Detect which cell encompasses the target text, then output its [X, Y] center coordinate. 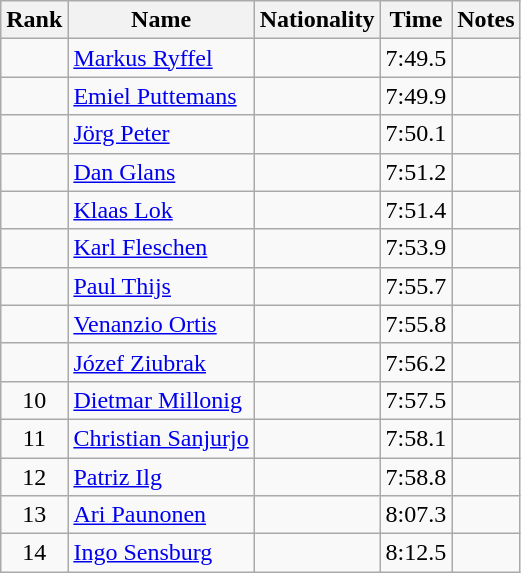
12 [34, 477]
13 [34, 515]
Venanzio Ortis [161, 324]
Notes [486, 20]
Rank [34, 20]
Dietmar Millonig [161, 400]
Paul Thijs [161, 286]
7:56.2 [416, 362]
10 [34, 400]
Karl Fleschen [161, 248]
7:58.8 [416, 477]
8:12.5 [416, 553]
Markus Ryffel [161, 58]
14 [34, 553]
7:49.5 [416, 58]
Time [416, 20]
7:50.1 [416, 134]
Jörg Peter [161, 134]
7:49.9 [416, 96]
Dan Glans [161, 172]
11 [34, 438]
Patriz Ilg [161, 477]
7:53.9 [416, 248]
Józef Ziubrak [161, 362]
7:58.1 [416, 438]
7:51.2 [416, 172]
7:51.4 [416, 210]
Klaas Lok [161, 210]
Nationality [317, 20]
7:55.7 [416, 286]
7:57.5 [416, 400]
Emiel Puttemans [161, 96]
Christian Sanjurjo [161, 438]
Ingo Sensburg [161, 553]
8:07.3 [416, 515]
7:55.8 [416, 324]
Name [161, 20]
Ari Paunonen [161, 515]
